Extract the [x, y] coordinate from the center of the cell holding the provided text.  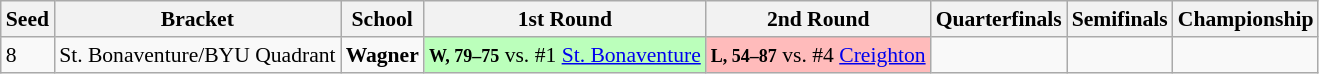
Wagner [382, 55]
1st Round [565, 19]
Seed [28, 19]
Quarterfinals [999, 19]
8 [28, 55]
St. Bonaventure/BYU Quadrant [197, 55]
2nd Round [818, 19]
Bracket [197, 19]
W, 79–75 vs. #1 St. Bonaventure [565, 55]
Championship [1246, 19]
L, 54–87 vs. #4 Creighton [818, 55]
School [382, 19]
Semifinals [1120, 19]
